Pinpoint the cell where the given text exists, returning its (X, Y) midpoint coordinate. 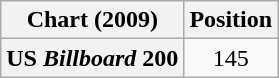
Chart (2009) (92, 20)
US Billboard 200 (92, 58)
Position (231, 20)
145 (231, 58)
